Pinpoint the cell where the given text exists, returning its [X, Y] midpoint coordinate. 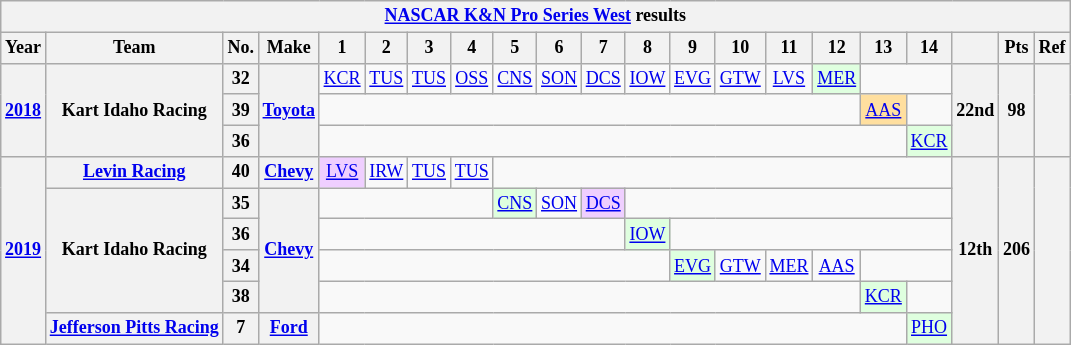
Jefferson Pitts Racing [134, 328]
4 [472, 48]
8 [648, 48]
206 [1017, 250]
No. [240, 48]
Toyota [288, 110]
2 [386, 48]
40 [240, 172]
2018 [24, 110]
Ref [1052, 48]
Team [134, 48]
35 [240, 204]
PHO [929, 328]
32 [240, 78]
Ford [288, 328]
10 [740, 48]
NASCAR K&N Pro Series West results [536, 16]
Make [288, 48]
OSS [472, 78]
Pts [1017, 48]
6 [560, 48]
1 [342, 48]
14 [929, 48]
2019 [24, 250]
IRW [386, 172]
34 [240, 266]
Year [24, 48]
Levin Racing [134, 172]
3 [430, 48]
5 [515, 48]
13 [883, 48]
38 [240, 296]
12th [976, 250]
11 [789, 48]
12 [837, 48]
98 [1017, 110]
22nd [976, 110]
39 [240, 110]
9 [693, 48]
